Identify which cell holds the provided text, then report its (X, Y) central coordinate. 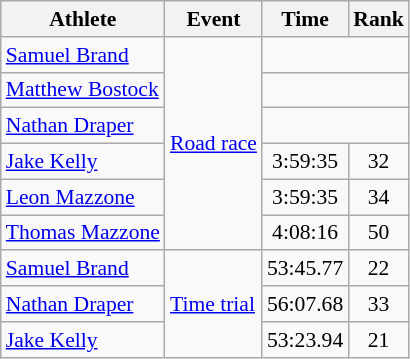
32 (378, 162)
Matthew Bostock (83, 90)
Time trial (214, 304)
34 (378, 197)
33 (378, 304)
Rank (378, 19)
Thomas Mazzone (83, 233)
4:08:16 (305, 233)
Leon Mazzone (83, 197)
21 (378, 340)
56:07.68 (305, 304)
53:45.77 (305, 269)
22 (378, 269)
Road race (214, 144)
50 (378, 233)
Time (305, 19)
Event (214, 19)
53:23.94 (305, 340)
Athlete (83, 19)
